Return (x, y) of the center of cell containing provided text 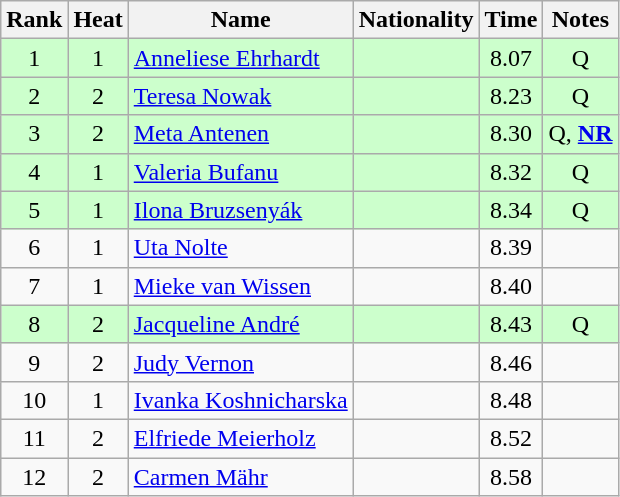
Name (240, 20)
8.23 (511, 96)
Jacqueline André (240, 324)
8.32 (511, 172)
Valeria Bufanu (240, 172)
11 (34, 438)
Ilona Bruzsenyák (240, 210)
Mieke van Wissen (240, 286)
Judy Vernon (240, 362)
3 (34, 134)
Anneliese Ehrhardt (240, 58)
Meta Antenen (240, 134)
Time (511, 20)
8.30 (511, 134)
9 (34, 362)
4 (34, 172)
Carmen Mähr (240, 477)
12 (34, 477)
10 (34, 400)
8.52 (511, 438)
Uta Nolte (240, 248)
8 (34, 324)
Rank (34, 20)
8.58 (511, 477)
8.39 (511, 248)
8.07 (511, 58)
8.46 (511, 362)
5 (34, 210)
Q, NR (580, 134)
Elfriede Meierholz (240, 438)
Teresa Nowak (240, 96)
Heat (98, 20)
Notes (580, 20)
8.34 (511, 210)
7 (34, 286)
8.40 (511, 286)
8.43 (511, 324)
Nationality (416, 20)
6 (34, 248)
Ivanka Koshnicharska (240, 400)
8.48 (511, 400)
